Return (x, y) of the center of cell containing provided text 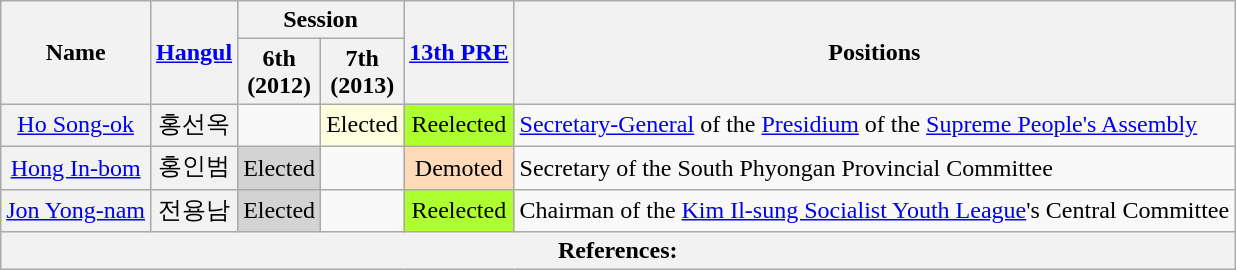
6th(2012) (280, 72)
전용남 (194, 210)
홍인범 (194, 168)
Hangul (194, 52)
Demoted (459, 168)
Session (321, 20)
Name (76, 52)
7th(2013) (362, 72)
Jon Yong-nam (76, 210)
Secretary of the South Phyongan Provincial Committee (874, 168)
Ho Song-ok (76, 126)
Hong In-bom (76, 168)
13th PRE (459, 52)
References: (618, 251)
홍선옥 (194, 126)
Chairman of the Kim Il-sung Socialist Youth League's Central Committee (874, 210)
Positions (874, 52)
Secretary-General of the Presidium of the Supreme People's Assembly (874, 126)
